For the text-containing cell, return its midpoint in (x, y) coordinate format. 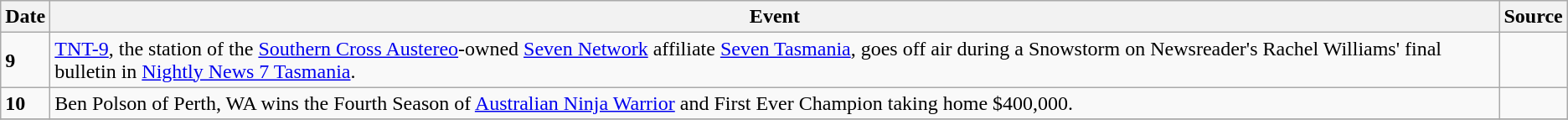
Date (25, 17)
Source (1533, 17)
9 (25, 60)
10 (25, 103)
Event (775, 17)
Ben Polson of Perth, WA wins the Fourth Season of Australian Ninja Warrior and First Ever Champion taking home $400,000. (775, 103)
